Provide the [X, Y] coordinate of the cell's center where the given text is located.  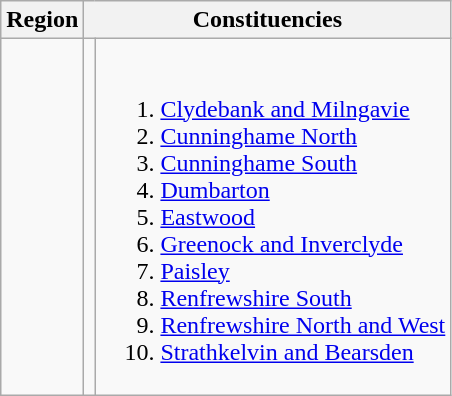
Region [42, 20]
Constituencies [268, 20]
